Search for the cell housing the specified text and yield its [X, Y] center coordinate. 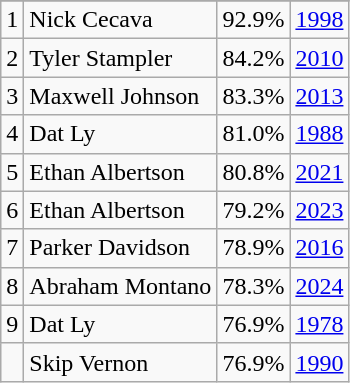
78.9% [254, 248]
79.2% [254, 210]
81.0% [254, 134]
Nick Cecava [120, 20]
5 [12, 172]
Tyler Stampler [120, 58]
9 [12, 324]
4 [12, 134]
1 [12, 20]
8 [12, 286]
Abraham Montano [120, 286]
2024 [320, 286]
78.3% [254, 286]
1988 [320, 134]
1978 [320, 324]
2016 [320, 248]
Maxwell Johnson [120, 96]
3 [12, 96]
6 [12, 210]
1998 [320, 20]
2023 [320, 210]
83.3% [254, 96]
2010 [320, 58]
1990 [320, 362]
2013 [320, 96]
80.8% [254, 172]
7 [12, 248]
Parker Davidson [120, 248]
Skip Vernon [120, 362]
92.9% [254, 20]
2 [12, 58]
2021 [320, 172]
84.2% [254, 58]
